Return the [x, y] coordinate for the center point of the cell that contains the specified text.  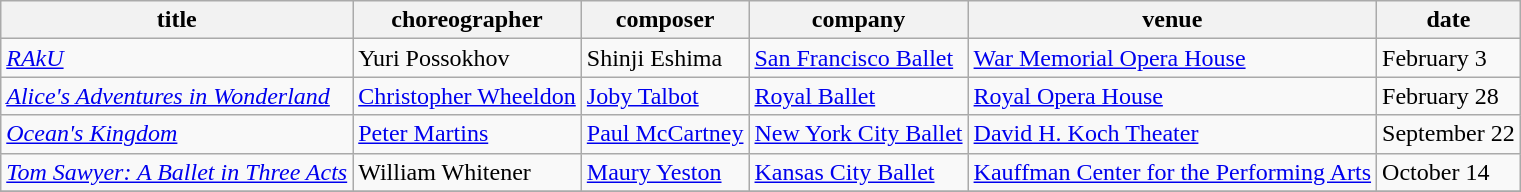
Kauffman Center for the Performing Arts [1172, 172]
Alice's Adventures in Wonderland [177, 96]
Peter Martins [468, 134]
Royal Opera House [1172, 96]
title [177, 20]
William Whitener [468, 172]
San Francisco Ballet [858, 58]
Paul McCartney [665, 134]
company [858, 20]
War Memorial Opera House [1172, 58]
choreographer [468, 20]
February 3 [1449, 58]
Royal Ballet [858, 96]
Christopher Wheeldon [468, 96]
Tom Sawyer: A Ballet in Three Acts [177, 172]
New York City Ballet [858, 134]
Maury Yeston [665, 172]
Joby Talbot [665, 96]
composer [665, 20]
October 14 [1449, 172]
venue [1172, 20]
Ocean's Kingdom [177, 134]
Shinji Eshima [665, 58]
date [1449, 20]
February 28 [1449, 96]
Kansas City Ballet [858, 172]
RAkU [177, 58]
Yuri Possokhov [468, 58]
September 22 [1449, 134]
David H. Koch Theater [1172, 134]
